Return (x, y) of the center of cell containing provided text 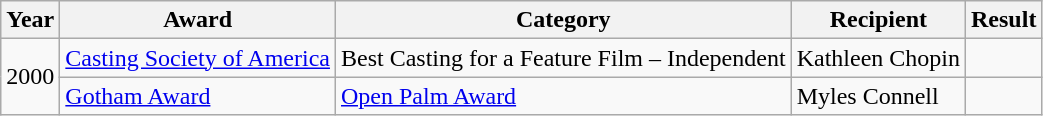
Recipient (878, 20)
Category (563, 20)
Open Palm Award (563, 96)
Myles Connell (878, 96)
Gotham Award (198, 96)
Result (1004, 20)
Kathleen Chopin (878, 58)
Award (198, 20)
Year (30, 20)
Best Casting for a Feature Film – Independent (563, 58)
Casting Society of America (198, 58)
2000 (30, 77)
